Return (X, Y) of the center of cell containing provided text 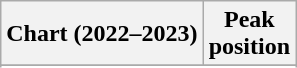
Chart (2022–2023) (102, 34)
Peakposition (249, 34)
